Search for the cell housing the specified text and yield its (X, Y) center coordinate. 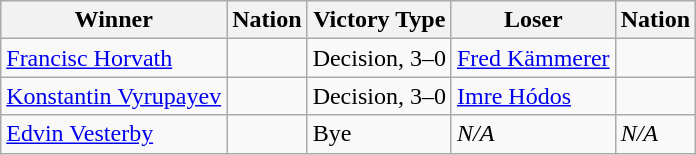
Winner (114, 20)
Fred Kämmerer (533, 58)
Bye (379, 134)
Francisc Horvath (114, 58)
Edvin Vesterby (114, 134)
Loser (533, 20)
Konstantin Vyrupayev (114, 96)
Victory Type (379, 20)
Imre Hódos (533, 96)
